From the cell containing the given text, extract its center point as [x, y] coordinate. 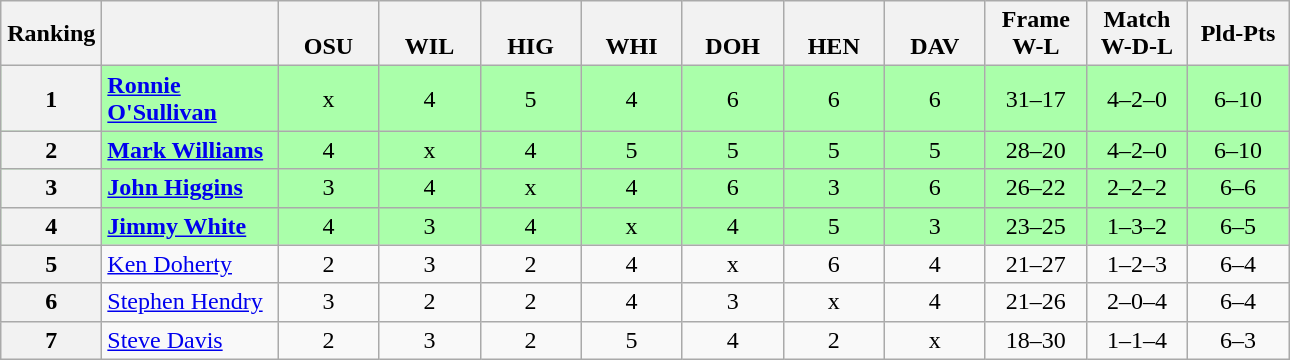
6–6 [1238, 188]
2–2–2 [1136, 188]
18–30 [1036, 340]
John Higgins [190, 188]
Pld-Pts [1238, 34]
1–2–3 [1136, 264]
Mark Williams [190, 150]
WIL [430, 34]
2–0–4 [1136, 302]
Jimmy White [190, 226]
Ranking [52, 34]
Stephen Hendry [190, 302]
Ronnie O'Sullivan [190, 98]
21–27 [1036, 264]
Steve Davis [190, 340]
21–26 [1036, 302]
HEN [834, 34]
DOH [732, 34]
1–3–2 [1136, 226]
6–3 [1238, 340]
1–1–4 [1136, 340]
Ken Doherty [190, 264]
WHI [632, 34]
HIG [530, 34]
23–25 [1036, 226]
FrameW-L [1036, 34]
6–5 [1238, 226]
26–22 [1036, 188]
31–17 [1036, 98]
DAV [934, 34]
OSU [328, 34]
28–20 [1036, 150]
7 [52, 340]
MatchW-D-L [1136, 34]
1 [52, 98]
